Locate the cell with the specified text and output its [x, y] center coordinate. 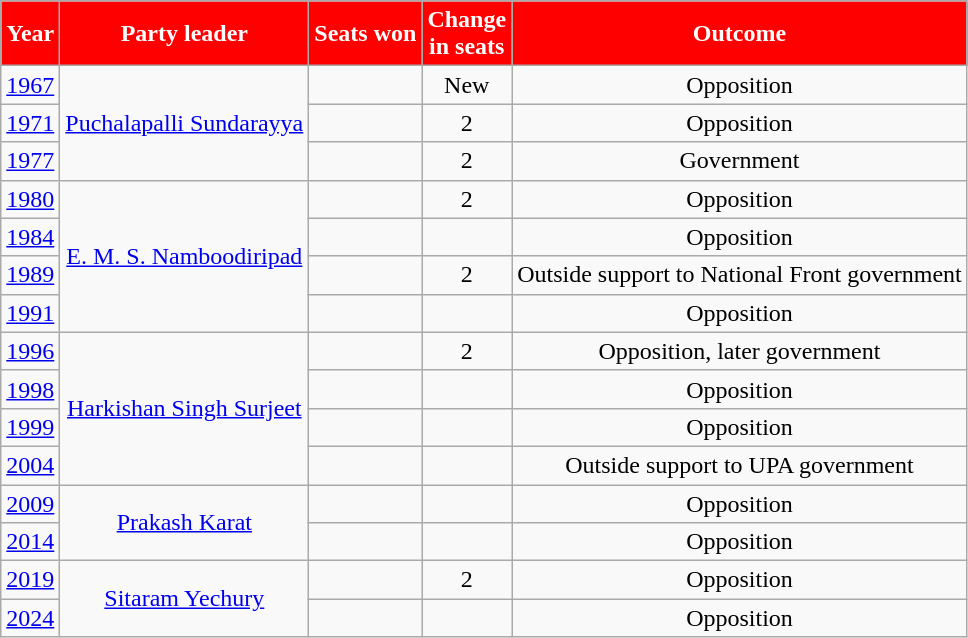
2014 [30, 542]
Outside support to UPA government [740, 465]
2019 [30, 580]
Outside support to National Front government [740, 275]
E. M. S. Namboodiripad [184, 256]
Year [30, 34]
Prakash Karat [184, 522]
Outcome [740, 34]
Sitaram Yechury [184, 599]
1999 [30, 427]
Seats won [366, 34]
Harkishan Singh Surjeet [184, 408]
Changein seats [467, 34]
Opposition, later government [740, 351]
Puchalapalli Sundarayya [184, 123]
2004 [30, 465]
1991 [30, 313]
Government [740, 161]
1977 [30, 161]
1996 [30, 351]
1971 [30, 123]
1998 [30, 389]
Party leader [184, 34]
1989 [30, 275]
1967 [30, 85]
1980 [30, 199]
2009 [30, 503]
New [467, 85]
2024 [30, 618]
1984 [30, 237]
